Return [X, Y] of the center of cell containing provided text 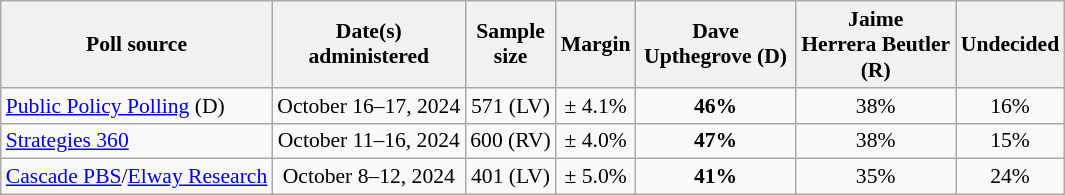
401 (LV) [510, 177]
35% [876, 177]
JaimeHerrera Beutler (R) [876, 44]
571 (LV) [510, 106]
Cascade PBS/Elway Research [137, 177]
16% [1010, 106]
600 (RV) [510, 141]
46% [715, 106]
Undecided [1010, 44]
± 4.1% [596, 106]
Public Policy Polling (D) [137, 106]
41% [715, 177]
24% [1010, 177]
October 16–17, 2024 [368, 106]
Margin [596, 44]
± 5.0% [596, 177]
47% [715, 141]
DaveUpthegrove (D) [715, 44]
October 11–16, 2024 [368, 141]
15% [1010, 141]
Samplesize [510, 44]
Strategies 360 [137, 141]
± 4.0% [596, 141]
Poll source [137, 44]
Date(s)administered [368, 44]
October 8–12, 2024 [368, 177]
